Identify which cell holds the provided text, then report its (X, Y) central coordinate. 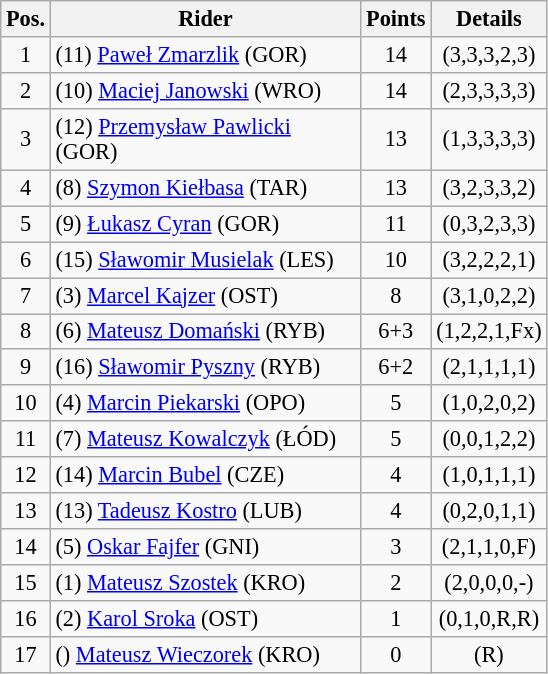
(11) Paweł Zmarzlik (GOR) (205, 55)
(3) Marcel Kajzer (OST) (205, 295)
(R) (489, 655)
(1) Mateusz Szostek (KRO) (205, 583)
(2,3,3,3,3) (489, 90)
(2,1,1,1,1) (489, 367)
(16) Sławomir Pyszny (RYB) (205, 367)
() Mateusz Wieczorek (KRO) (205, 655)
(6) Mateusz Domański (RYB) (205, 331)
Rider (205, 19)
(2,0,0,0,-) (489, 583)
(7) Mateusz Kowalczyk (ŁÓD) (205, 439)
16 (26, 619)
(0,2,0,1,1) (489, 511)
(9) Łukasz Cyran (GOR) (205, 224)
(1,3,3,3,3) (489, 138)
(13) Tadeusz Kostro (LUB) (205, 511)
(15) Sławomir Musielak (LES) (205, 260)
9 (26, 367)
(3,1,0,2,2) (489, 295)
15 (26, 583)
Points (396, 19)
(14) Marcin Bubel (CZE) (205, 475)
(5) Oskar Fajfer (GNI) (205, 547)
12 (26, 475)
6+3 (396, 331)
(2) Karol Sroka (OST) (205, 619)
(0,0,1,2,2) (489, 439)
(2,1,1,0,F) (489, 547)
(10) Maciej Janowski (WRO) (205, 90)
(8) Szymon Kiełbasa (TAR) (205, 188)
7 (26, 295)
(0,3,2,3,3) (489, 224)
(1,0,2,0,2) (489, 403)
(0,1,0,R,R) (489, 619)
6+2 (396, 367)
17 (26, 655)
(12) Przemysław Pawlicki (GOR) (205, 138)
(3,2,2,2,1) (489, 260)
Pos. (26, 19)
0 (396, 655)
Details (489, 19)
(3,3,3,2,3) (489, 55)
6 (26, 260)
(1,2,2,1,Fx) (489, 331)
(3,2,3,3,2) (489, 188)
(1,0,1,1,1) (489, 475)
(4) Marcin Piekarski (OPO) (205, 403)
